Find where the given text appears and provide that cell's center as (x, y) coordinate. 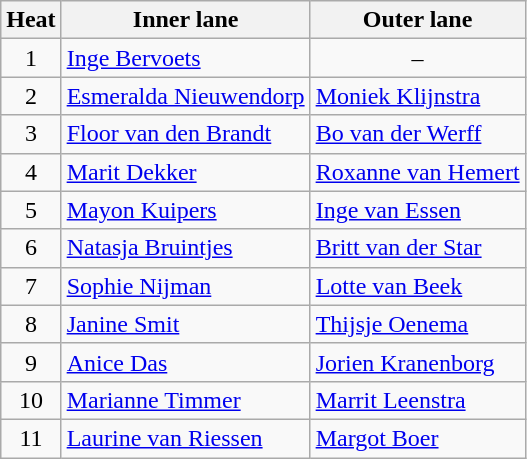
7 (31, 286)
Marit Dekker (186, 172)
2 (31, 96)
6 (31, 248)
Roxanne van Hemert (418, 172)
Mayon Kuipers (186, 210)
Natasja Bruintjes (186, 248)
3 (31, 134)
Marianne Timmer (186, 400)
Inner lane (186, 20)
Jorien Kranenborg (418, 362)
10 (31, 400)
Outer lane (418, 20)
11 (31, 438)
8 (31, 324)
Heat (31, 20)
9 (31, 362)
Floor van den Brandt (186, 134)
Lotte van Beek (418, 286)
Sophie Nijman (186, 286)
– (418, 58)
Laurine van Riessen (186, 438)
Anice Das (186, 362)
Esmeralda Nieuwendorp (186, 96)
1 (31, 58)
Janine Smit (186, 324)
Margot Boer (418, 438)
Inge van Essen (418, 210)
Thijsje Oenema (418, 324)
Moniek Klijnstra (418, 96)
Marrit Leenstra (418, 400)
5 (31, 210)
Inge Bervoets (186, 58)
Bo van der Werff (418, 134)
4 (31, 172)
Britt van der Star (418, 248)
